Extract the (X, Y) coordinate from the center of the cell holding the provided text.  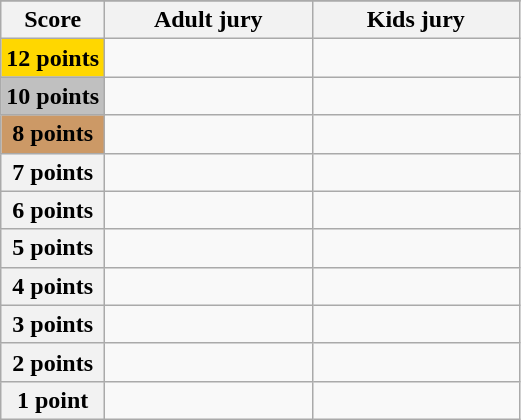
10 points (53, 96)
Kids jury (416, 20)
Score (53, 20)
2 points (53, 362)
5 points (53, 248)
6 points (53, 210)
Adult jury (209, 20)
1 point (53, 400)
3 points (53, 324)
4 points (53, 286)
12 points (53, 58)
7 points (53, 172)
8 points (53, 134)
